Output the (X, Y) coordinate of the center of the cell containing the given text.  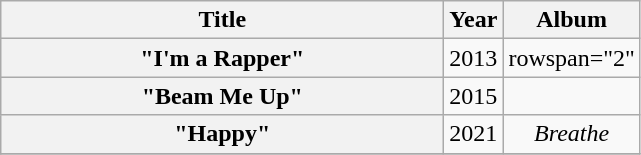
Title (222, 20)
"I'm a Rapper" (222, 58)
rowspan="2" (572, 58)
Album (572, 20)
Breathe (572, 134)
"Happy" (222, 134)
2015 (474, 96)
2021 (474, 134)
"Beam Me Up" (222, 96)
Year (474, 20)
2013 (474, 58)
